For the text-containing cell, return its midpoint in [X, Y] coordinate format. 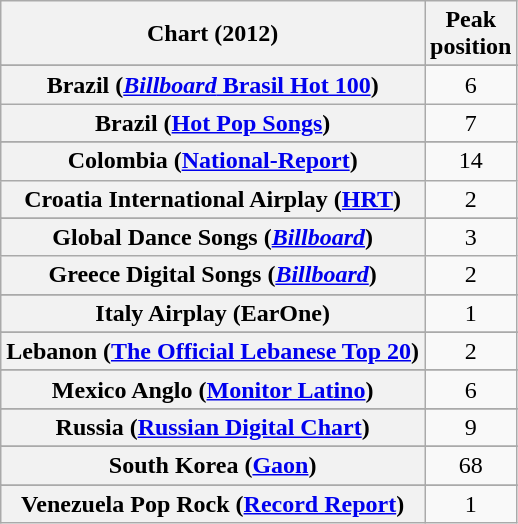
Colombia (National-Report) [213, 161]
Venezuela Pop Rock (Record Report) [213, 503]
Greece Digital Songs (Billboard) [213, 275]
Brazil (Hot Pop Songs) [213, 123]
Croatia International Airplay (HRT) [213, 199]
7 [471, 123]
Mexico Anglo (Monitor Latino) [213, 389]
68 [471, 465]
Italy Airplay (EarOne) [213, 313]
9 [471, 427]
South Korea (Gaon) [213, 465]
Russia (Russian Digital Chart) [213, 427]
14 [471, 161]
Chart (2012) [213, 34]
Lebanon (The Official Lebanese Top 20) [213, 351]
3 [471, 237]
Global Dance Songs (Billboard) [213, 237]
Brazil (Billboard Brasil Hot 100) [213, 85]
Peakposition [471, 34]
